Search for the cell housing the specified text and yield its (X, Y) center coordinate. 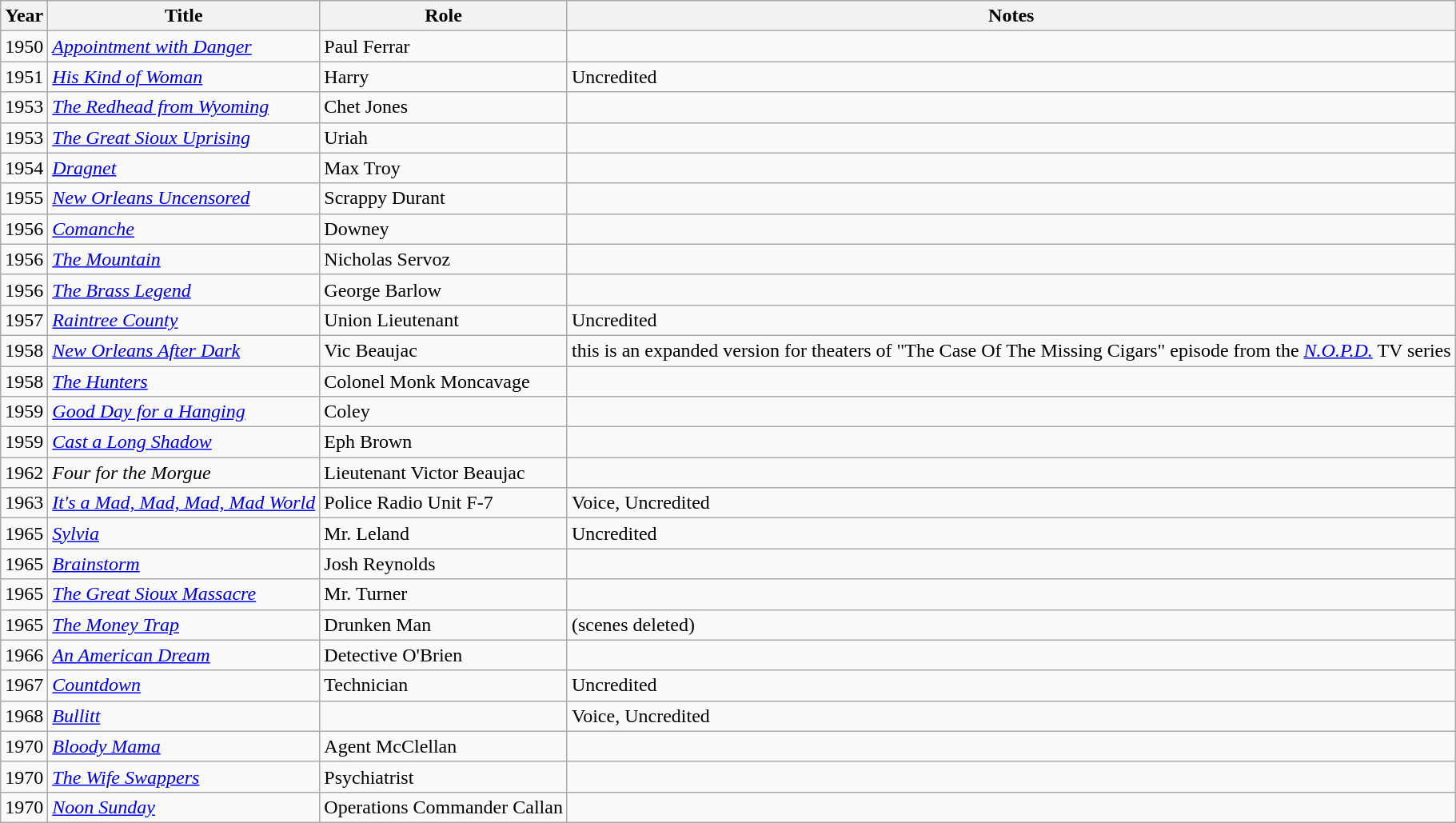
Josh Reynolds (444, 564)
The Money Trap (184, 625)
An American Dream (184, 655)
The Mountain (184, 259)
Colonel Monk Moncavage (444, 382)
Dragnet (184, 168)
Detective O'Brien (444, 655)
New Orleans After Dark (184, 350)
Mr. Turner (444, 594)
1967 (24, 685)
Coley (444, 412)
Cast a Long Shadow (184, 442)
His Kind of Woman (184, 77)
Psychiatrist (444, 777)
Year (24, 16)
1951 (24, 77)
Nicholas Servoz (444, 259)
1962 (24, 473)
It's a Mad, Mad, Mad, Mad World (184, 503)
Good Day for a Hanging (184, 412)
Harry (444, 77)
Notes (1011, 16)
1968 (24, 716)
The Great Sioux Massacre (184, 594)
Title (184, 16)
Operations Commander Callan (444, 807)
Technician (444, 685)
Paul Ferrar (444, 46)
1954 (24, 168)
Uriah (444, 138)
Raintree County (184, 320)
Union Lieutenant (444, 320)
1955 (24, 198)
1966 (24, 655)
The Redhead from Wyoming (184, 107)
Agent McClellan (444, 746)
(scenes deleted) (1011, 625)
Appointment with Danger (184, 46)
Bullitt (184, 716)
Comanche (184, 229)
Lieutenant Victor Beaujac (444, 473)
The Great Sioux Uprising (184, 138)
Max Troy (444, 168)
Eph Brown (444, 442)
Bloody Mama (184, 746)
Four for the Morgue (184, 473)
Scrappy Durant (444, 198)
Brainstorm (184, 564)
Chet Jones (444, 107)
Sylvia (184, 533)
Police Radio Unit F-7 (444, 503)
Role (444, 16)
1963 (24, 503)
this is an expanded version for theaters of "The Case Of The Missing Cigars" episode from the N.O.P.D. TV series (1011, 350)
1950 (24, 46)
The Brass Legend (184, 290)
Countdown (184, 685)
George Barlow (444, 290)
The Wife Swappers (184, 777)
The Hunters (184, 382)
1957 (24, 320)
Mr. Leland (444, 533)
Downey (444, 229)
Drunken Man (444, 625)
Vic Beaujac (444, 350)
Noon Sunday (184, 807)
New Orleans Uncensored (184, 198)
